Return [X, Y] of the center of cell containing provided text 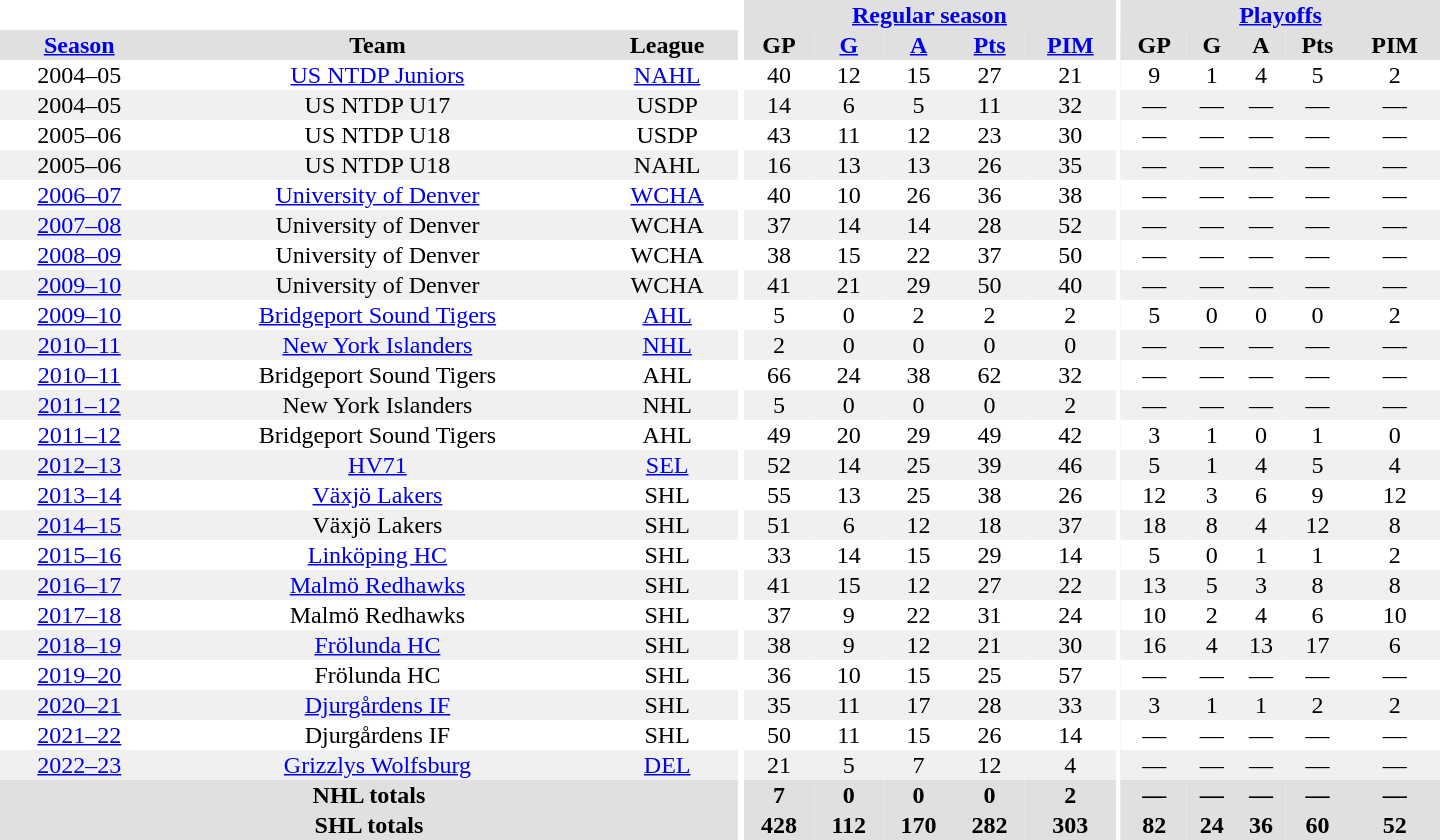
31 [990, 615]
2014–15 [79, 525]
US NTDP U17 [377, 105]
2022–23 [79, 765]
2006–07 [79, 195]
2008–09 [79, 255]
2016–17 [79, 585]
2018–19 [79, 645]
2015–16 [79, 555]
2013–14 [79, 495]
NHL totals [369, 795]
23 [990, 135]
Season [79, 45]
Team [377, 45]
51 [778, 525]
282 [990, 825]
HV71 [377, 465]
55 [778, 495]
43 [778, 135]
US NTDP Juniors [377, 75]
2012–13 [79, 465]
62 [990, 375]
112 [848, 825]
2019–20 [79, 675]
SHL totals [369, 825]
82 [1154, 825]
Grizzlys Wolfsburg [377, 765]
SEL [666, 465]
Linköping HC [377, 555]
Playoffs [1280, 15]
428 [778, 825]
46 [1070, 465]
57 [1070, 675]
2020–21 [79, 705]
DEL [666, 765]
66 [778, 375]
303 [1070, 825]
2021–22 [79, 735]
Regular season [929, 15]
League [666, 45]
42 [1070, 435]
2017–18 [79, 615]
2007–08 [79, 225]
20 [848, 435]
39 [990, 465]
170 [918, 825]
60 [1318, 825]
